Detect which cell encompasses the target text, then output its [x, y] center coordinate. 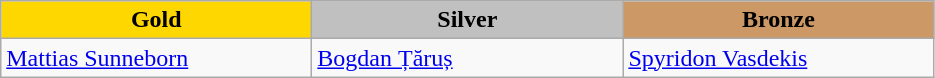
Silver [468, 20]
Mattias Sunneborn [156, 58]
Gold [156, 20]
Bronze [778, 20]
Bogdan Țăruș [468, 58]
Spyridon Vasdekis [778, 58]
